Capture the cell that displays the provided text and extract its (X, Y) central coordinate. 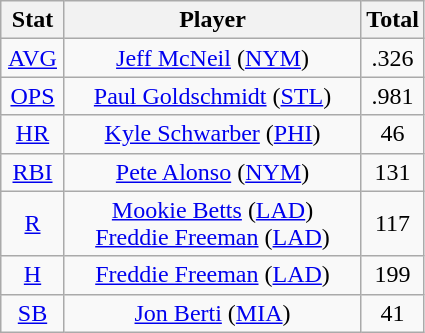
.981 (393, 96)
Stat (33, 20)
117 (393, 224)
Pete Alonso (NYM) (212, 172)
Freddie Freeman (LAD) (212, 275)
OPS (33, 96)
HR (33, 134)
131 (393, 172)
Jeff McNeil (NYM) (212, 58)
Total (393, 20)
Player (212, 20)
RBI (33, 172)
SB (33, 313)
41 (393, 313)
Mookie Betts (LAD)Freddie Freeman (LAD) (212, 224)
199 (393, 275)
R (33, 224)
AVG (33, 58)
Jon Berti (MIA) (212, 313)
Kyle Schwarber (PHI) (212, 134)
H (33, 275)
46 (393, 134)
.326 (393, 58)
Paul Goldschmidt (STL) (212, 96)
